Return the [x, y] coordinate for the center point of the cell that contains the specified text.  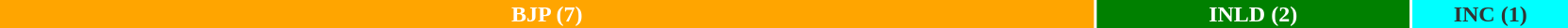
BJP (7) [547, 14]
INLD (2) [1253, 14]
